Provide the (X, Y) coordinate of the cell's center where the given text is located.  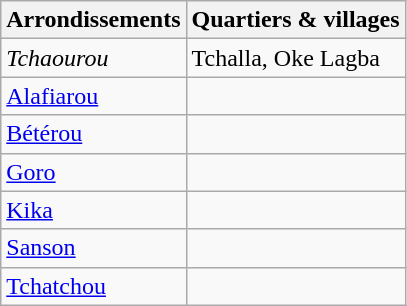
Kika (94, 210)
Arrondissements (94, 20)
Alafiarou (94, 96)
Bétérou (94, 134)
Sanson (94, 248)
Tchaourou (94, 58)
Quartiers & villages (296, 20)
Goro (94, 172)
Tchatchou (94, 286)
Tchalla, Oke Lagba (296, 58)
